Detect which cell encompasses the target text, then output its [x, y] center coordinate. 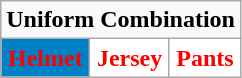
Uniform Combination [121, 20]
Jersey [130, 58]
Pants [204, 58]
Helmet [46, 58]
